For the text-containing cell, return its midpoint in [x, y] coordinate format. 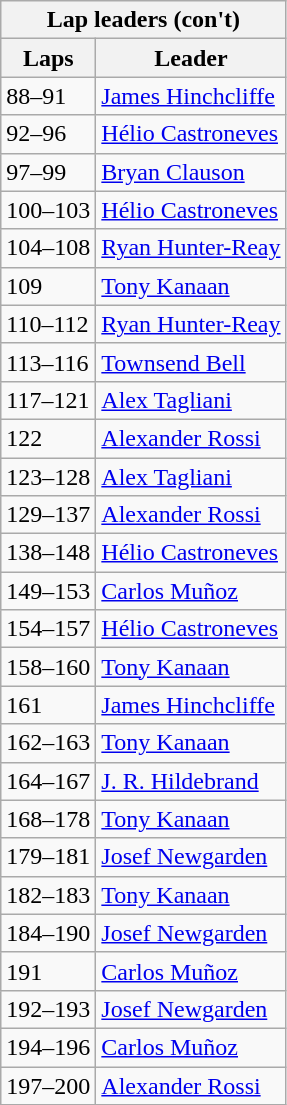
123–128 [48, 477]
192–193 [48, 1009]
122 [48, 438]
191 [48, 971]
104–108 [48, 248]
88–91 [48, 96]
Lap leaders (con't) [144, 20]
154–157 [48, 629]
161 [48, 705]
100–103 [48, 210]
149–153 [48, 591]
194–196 [48, 1047]
97–99 [48, 172]
Laps [48, 58]
164–167 [48, 781]
92–96 [48, 134]
158–160 [48, 667]
138–148 [48, 553]
162–163 [48, 743]
109 [48, 286]
110–112 [48, 324]
Bryan Clauson [191, 172]
197–200 [48, 1085]
179–181 [48, 857]
Townsend Bell [191, 362]
Leader [191, 58]
182–183 [48, 895]
J. R. Hildebrand [191, 781]
184–190 [48, 933]
129–137 [48, 515]
117–121 [48, 400]
113–116 [48, 362]
168–178 [48, 819]
